Return the (x, y) coordinate for the center point of the cell that contains the specified text.  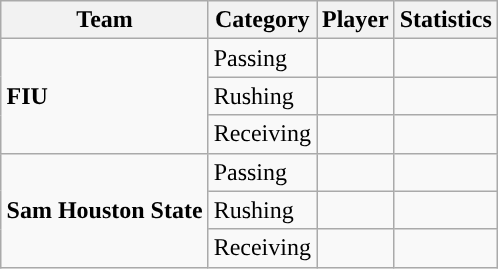
Player (355, 20)
Sam Houston State (104, 210)
Statistics (446, 20)
FIU (104, 96)
Category (262, 20)
Team (104, 20)
